Pinpoint the cell where the given text exists, returning its (x, y) midpoint coordinate. 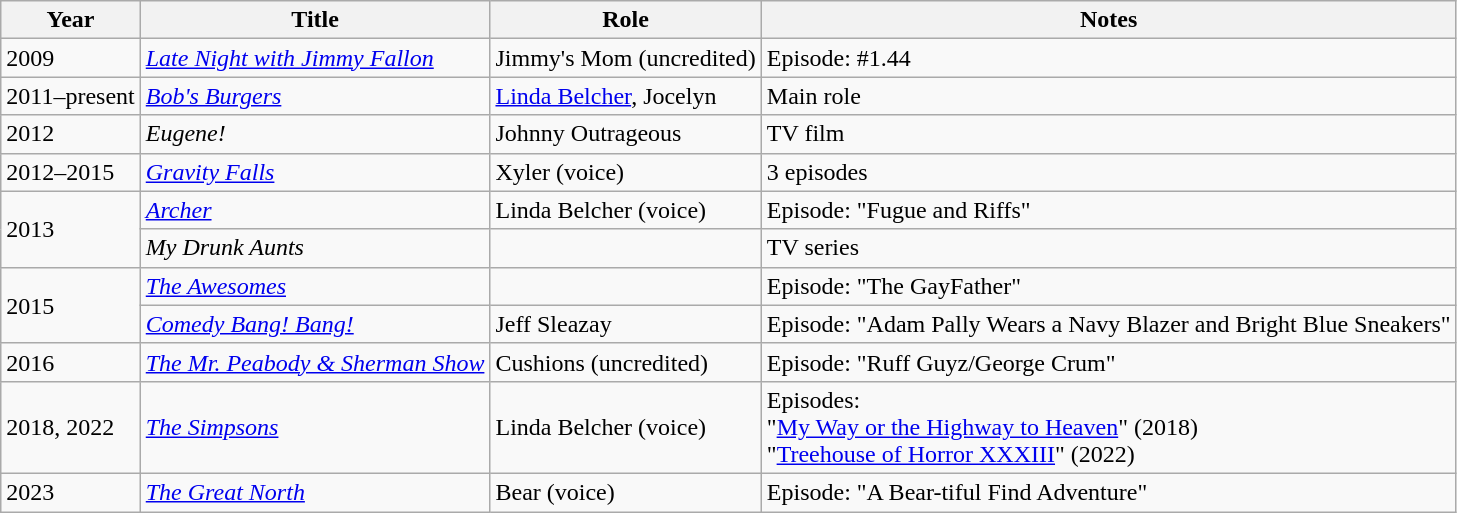
Episode: "Fugue and Riffs" (1108, 210)
Main role (1108, 96)
Year (70, 20)
Eugene! (315, 134)
Archer (315, 210)
Episode: "Ruff Guyz/George Crum" (1108, 362)
TV film (1108, 134)
Jimmy's Mom (uncredited) (626, 58)
Comedy Bang! Bang! (315, 324)
Johnny Outrageous (626, 134)
My Drunk Aunts (315, 248)
Linda Belcher, Jocelyn (626, 96)
Late Night with Jimmy Fallon (315, 58)
Bear (voice) (626, 492)
Episode: #1.44 (1108, 58)
Episode: "The GayFather" (1108, 286)
Episode: "Adam Pally Wears a Navy Blazer and Bright Blue Sneakers" (1108, 324)
2012–2015 (70, 172)
The Great North (315, 492)
The Mr. Peabody & Sherman Show (315, 362)
Episode: "A Bear-tiful Find Adventure" (1108, 492)
2012 (70, 134)
Role (626, 20)
3 episodes (1108, 172)
2011–present (70, 96)
Gravity Falls (315, 172)
The Awesomes (315, 286)
The Simpsons (315, 427)
2016 (70, 362)
Notes (1108, 20)
Xyler (voice) (626, 172)
Title (315, 20)
Cushions (uncredited) (626, 362)
2009 (70, 58)
2013 (70, 229)
2018, 2022 (70, 427)
Jeff Sleazay (626, 324)
2023 (70, 492)
Bob's Burgers (315, 96)
TV series (1108, 248)
2015 (70, 305)
Episodes:"My Way or the Highway to Heaven" (2018)"Treehouse of Horror XXXIII" (2022) (1108, 427)
